Extract the (x, y) coordinate from the center of the cell holding the provided text.  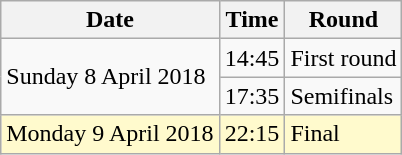
First round (344, 58)
Final (344, 134)
14:45 (252, 58)
Sunday 8 April 2018 (110, 77)
Date (110, 20)
22:15 (252, 134)
17:35 (252, 96)
Semifinals (344, 96)
Monday 9 April 2018 (110, 134)
Round (344, 20)
Time (252, 20)
